Scan for the cell matching the given text and deliver its [X, Y] coordinate at center. 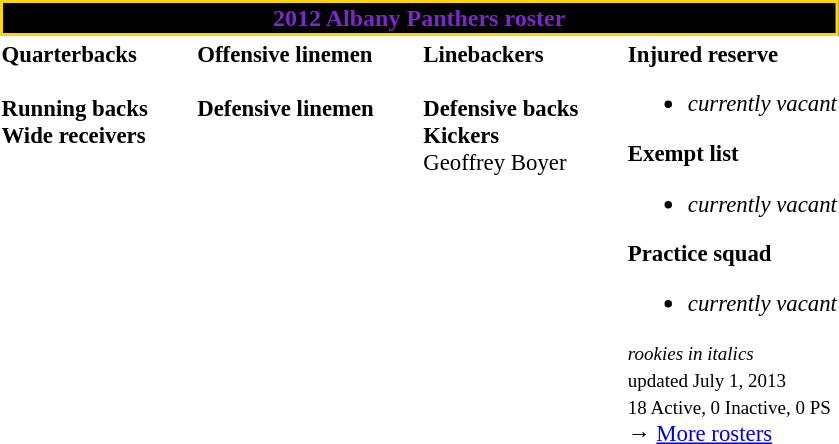
2012 Albany Panthers roster [419, 18]
